Capture the cell that displays the provided text and extract its [X, Y] central coordinate. 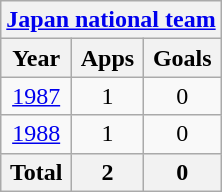
2 [108, 172]
1988 [36, 134]
Japan national team [111, 20]
1987 [36, 96]
Goals [182, 58]
Total [36, 172]
Apps [108, 58]
Year [36, 58]
